Provide the (X, Y) coordinate of the cell's center where the given text is located.  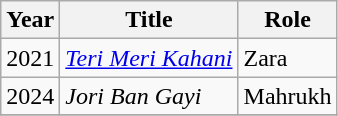
2024 (30, 96)
Teri Meri Kahani (149, 58)
Title (149, 20)
Mahrukh (288, 96)
Jori Ban Gayi (149, 96)
2021 (30, 58)
Year (30, 20)
Zara (288, 58)
Role (288, 20)
